Locate the cell with the specified text and output its (x, y) center coordinate. 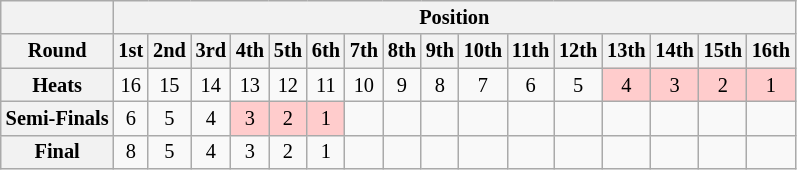
Round (58, 51)
16 (132, 85)
9 (402, 85)
12th (578, 51)
3rd (211, 51)
14 (211, 85)
15th (723, 51)
6th (326, 51)
13 (250, 85)
11 (326, 85)
Heats (58, 85)
4th (250, 51)
Final (58, 152)
2nd (170, 51)
9th (440, 51)
12 (288, 85)
15 (170, 85)
14th (674, 51)
1st (132, 51)
13th (626, 51)
Position (455, 17)
11th (530, 51)
16th (771, 51)
10 (364, 85)
7th (364, 51)
Semi-Finals (58, 118)
5th (288, 51)
8th (402, 51)
10th (483, 51)
7 (483, 85)
